Return the [X, Y] coordinate for the center point of the cell that contains the specified text.  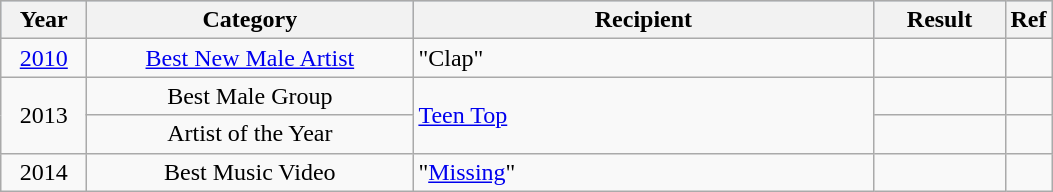
2013 [44, 115]
2010 [44, 58]
Best New Male Artist [250, 58]
"Missing" [644, 172]
Recipient [644, 20]
2014 [44, 172]
Best Music Video [250, 172]
Ref [1028, 20]
Year [44, 20]
Category [250, 20]
Result [940, 20]
Artist of the Year [250, 134]
"Clap" [644, 58]
Best Male Group [250, 96]
Teen Top [644, 115]
